Pinpoint the cell where the given text exists, returning its [x, y] midpoint coordinate. 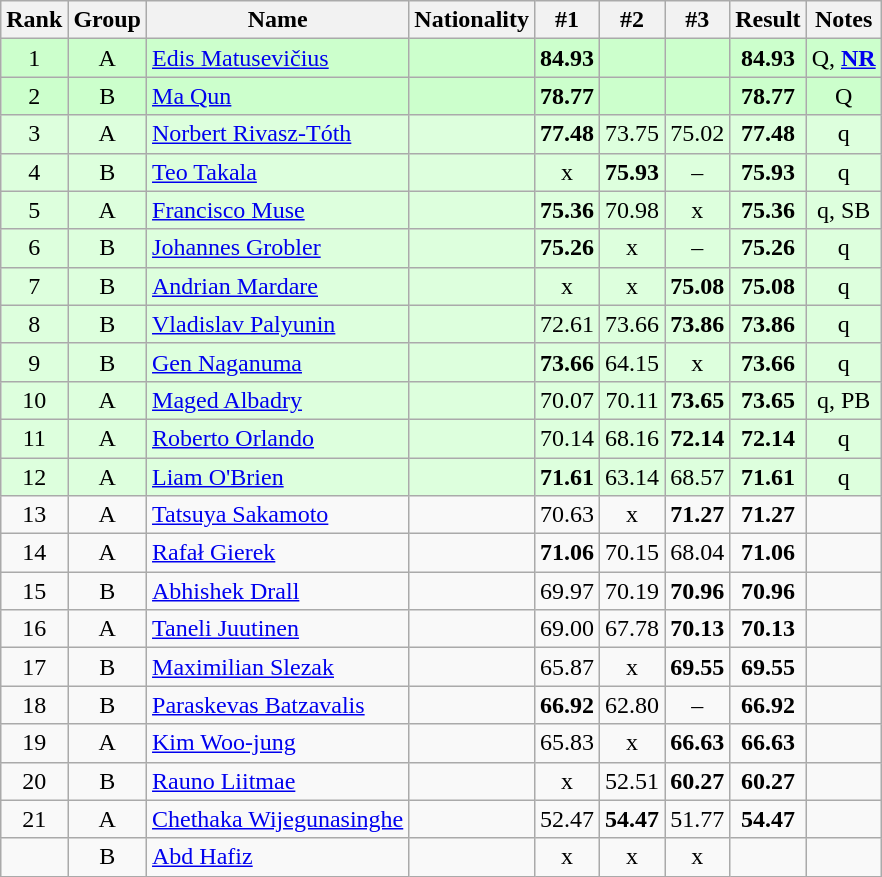
1 [34, 58]
Norbert Rivasz-Tóth [278, 134]
Francisco Muse [278, 210]
65.83 [568, 743]
9 [34, 362]
Group [108, 20]
Johannes Grobler [278, 248]
52.51 [632, 781]
3 [34, 134]
20 [34, 781]
21 [34, 819]
70.11 [632, 400]
69.97 [568, 591]
Nationality [472, 20]
7 [34, 286]
Abhishek Drall [278, 591]
69.00 [568, 629]
52.47 [568, 819]
Roberto Orlando [278, 438]
Ma Qun [278, 96]
12 [34, 477]
51.77 [698, 819]
Rank [34, 20]
Maximilian Slezak [278, 667]
72.61 [568, 324]
#1 [568, 20]
Notes [844, 20]
Teo Takala [278, 172]
2 [34, 96]
Result [768, 20]
70.98 [632, 210]
5 [34, 210]
q, SB [844, 210]
13 [34, 515]
Andrian Mardare [278, 286]
Chethaka Wijegunasinghe [278, 819]
Q [844, 96]
Liam O'Brien [278, 477]
15 [34, 591]
Abd Hafiz [278, 857]
19 [34, 743]
#2 [632, 20]
Maged Albadry [278, 400]
4 [34, 172]
70.07 [568, 400]
Kim Woo-jung [278, 743]
68.16 [632, 438]
14 [34, 553]
Vladislav Palyunin [278, 324]
q, PB [844, 400]
8 [34, 324]
62.80 [632, 705]
10 [34, 400]
64.15 [632, 362]
Edis Matusevičius [278, 58]
Rafał Gierek [278, 553]
70.63 [568, 515]
Name [278, 20]
#3 [698, 20]
6 [34, 248]
Rauno Liitmae [278, 781]
65.87 [568, 667]
Tatsuya Sakamoto [278, 515]
16 [34, 629]
68.04 [698, 553]
63.14 [632, 477]
Paraskevas Batzavalis [278, 705]
70.19 [632, 591]
75.02 [698, 134]
70.14 [568, 438]
Q, NR [844, 58]
Taneli Juutinen [278, 629]
Gen Naganuma [278, 362]
18 [34, 705]
11 [34, 438]
70.15 [632, 553]
67.78 [632, 629]
68.57 [698, 477]
73.75 [632, 134]
17 [34, 667]
